Extract the (X, Y) coordinate from the center of the cell holding the provided text.  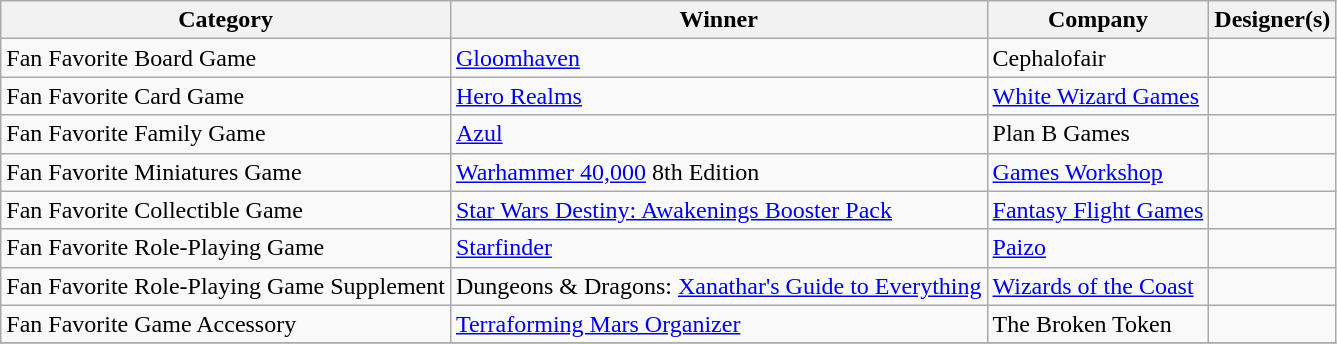
Fan Favorite Board Game (226, 58)
Fantasy Flight Games (1098, 210)
Warhammer 40,000 8th Edition (718, 172)
Fan Favorite Collectible Game (226, 210)
Winner (718, 20)
Plan B Games (1098, 134)
Cephalofair (1098, 58)
Fan Favorite Family Game (226, 134)
Dungeons & Dragons: Xanathar's Guide to Everything (718, 286)
Games Workshop (1098, 172)
Starfinder (718, 248)
Gloomhaven (718, 58)
Terraforming Mars Organizer (718, 324)
White Wizard Games (1098, 96)
Designer(s) (1272, 20)
Company (1098, 20)
Fan Favorite Game Accessory (226, 324)
Wizards of the Coast (1098, 286)
Azul (718, 134)
Hero Realms (718, 96)
Fan Favorite Miniatures Game (226, 172)
Category (226, 20)
Fan Favorite Role-Playing Game (226, 248)
Star Wars Destiny: Awakenings Booster Pack (718, 210)
Paizo (1098, 248)
Fan Favorite Card Game (226, 96)
Fan Favorite Role-Playing Game Supplement (226, 286)
The Broken Token (1098, 324)
